For the text-containing cell, return its midpoint in (x, y) coordinate format. 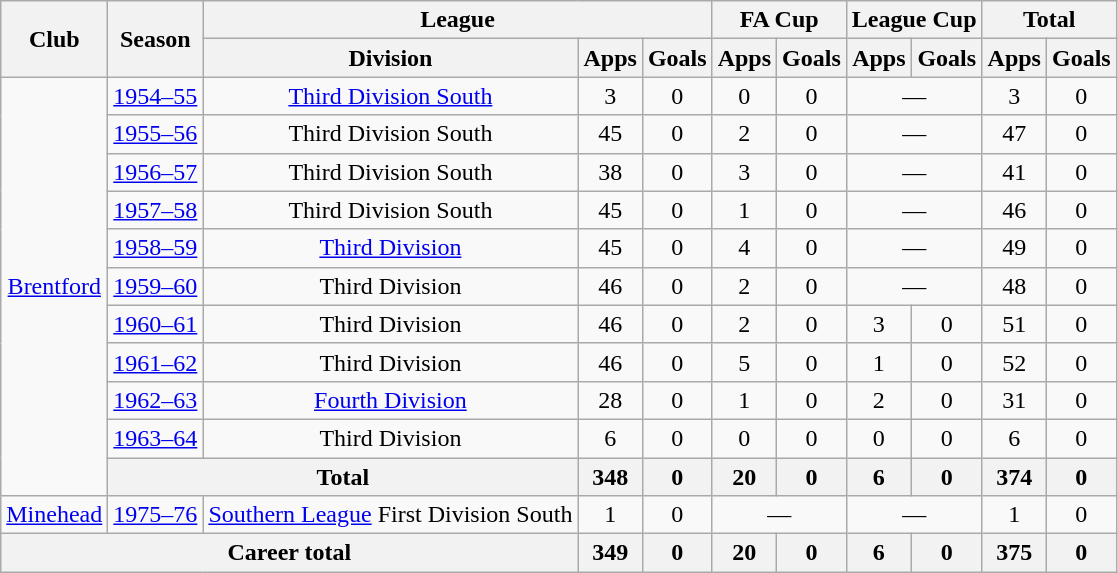
1954–55 (156, 96)
5 (744, 362)
1958–59 (156, 248)
Club (54, 39)
Career total (290, 553)
Division (390, 58)
1962–63 (156, 400)
28 (610, 400)
1963–64 (156, 438)
52 (1014, 362)
31 (1014, 400)
Minehead (54, 515)
1960–61 (156, 324)
Fourth Division (390, 400)
Southern League First Division South (390, 515)
FA Cup (779, 20)
374 (1014, 477)
348 (610, 477)
48 (1014, 286)
49 (1014, 248)
Season (156, 39)
38 (610, 172)
League (458, 20)
1959–60 (156, 286)
1961–62 (156, 362)
Brentford (54, 286)
1975–76 (156, 515)
4 (744, 248)
1956–57 (156, 172)
1957–58 (156, 210)
47 (1014, 134)
51 (1014, 324)
41 (1014, 172)
349 (610, 553)
375 (1014, 553)
League Cup (914, 20)
1955–56 (156, 134)
